Pinpoint the cell where the given text exists, returning its (x, y) midpoint coordinate. 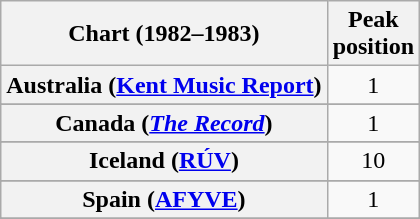
Peakposition (373, 34)
Australia (Kent Music Report) (164, 85)
Spain (AFYVE) (164, 199)
Iceland (RÚV) (164, 161)
Chart (1982–1983) (164, 34)
10 (373, 161)
Canada (The Record) (164, 123)
